Identify which cell holds the provided text, then report its (x, y) central coordinate. 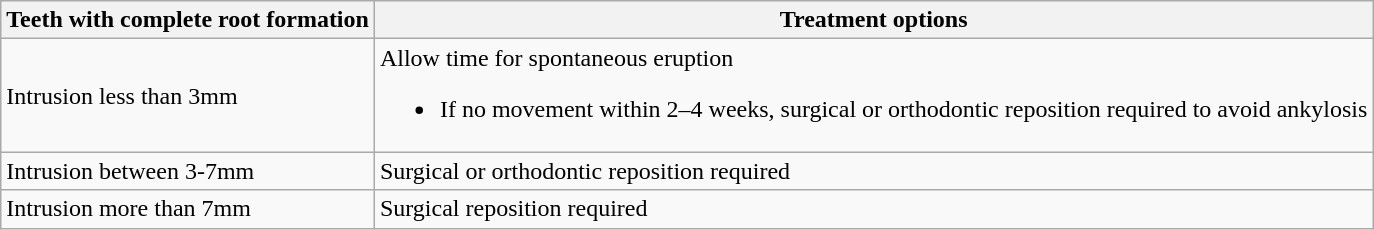
Surgical or orthodontic reposition required (873, 171)
Treatment options (873, 20)
Intrusion less than 3mm (188, 96)
Teeth with complete root formation (188, 20)
Intrusion more than 7mm (188, 209)
Intrusion between 3-7mm (188, 171)
Allow time for spontaneous eruptionIf no movement within 2–4 weeks, surgical or orthodontic reposition required to avoid ankylosis (873, 96)
Surgical reposition required (873, 209)
